Return [x, y] of the center of cell containing provided text 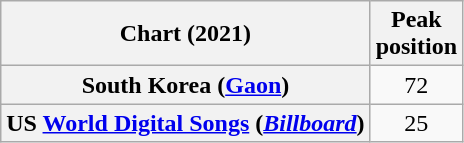
US World Digital Songs (Billboard) [186, 123]
Chart (2021) [186, 34]
25 [416, 123]
Peakposition [416, 34]
72 [416, 85]
South Korea (Gaon) [186, 85]
